Provide the (x, y) coordinate of the cell's center where the given text is located.  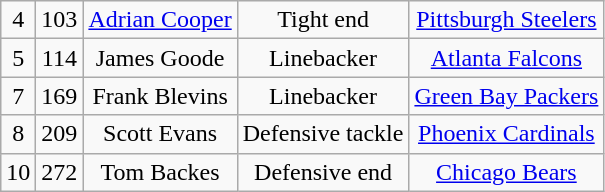
169 (60, 96)
Chicago Bears (506, 172)
209 (60, 134)
114 (60, 58)
Atlanta Falcons (506, 58)
103 (60, 20)
James Goode (160, 58)
4 (18, 20)
7 (18, 96)
Green Bay Packers (506, 96)
Pittsburgh Steelers (506, 20)
8 (18, 134)
Defensive end (323, 172)
10 (18, 172)
272 (60, 172)
Adrian Cooper (160, 20)
Phoenix Cardinals (506, 134)
Tom Backes (160, 172)
Frank Blevins (160, 96)
5 (18, 58)
Tight end (323, 20)
Scott Evans (160, 134)
Defensive tackle (323, 134)
